Extract the [x, y] coordinate from the center of the cell holding the provided text.  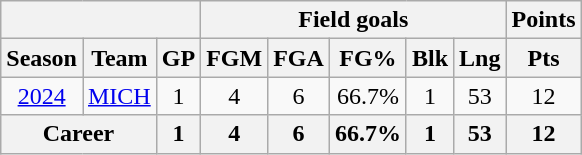
Career [78, 134]
Blk [430, 58]
FGA [299, 58]
FGM [234, 58]
Field goals [354, 20]
Season [42, 58]
Lng [480, 58]
2024 [42, 96]
Points [544, 20]
Team [119, 58]
Pts [544, 58]
MICH [119, 96]
FG% [368, 58]
GP [178, 58]
